Detect which cell encompasses the target text, then output its [X, Y] center coordinate. 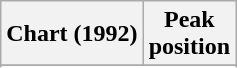
Peakposition [189, 34]
Chart (1992) [72, 34]
